From the cell containing the given text, extract its center point as (X, Y) coordinate. 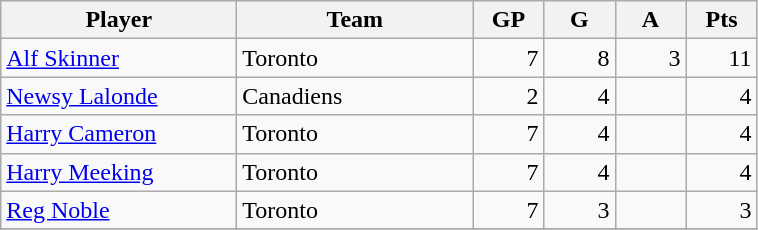
Canadiens (355, 96)
Player (119, 20)
Harry Meeking (119, 172)
GP (508, 20)
Newsy Lalonde (119, 96)
Team (355, 20)
Pts (722, 20)
Reg Noble (119, 210)
8 (580, 58)
2 (508, 96)
11 (722, 58)
G (580, 20)
Harry Cameron (119, 134)
Alf Skinner (119, 58)
A (650, 20)
